From the cell containing the given text, extract its center point as (X, Y) coordinate. 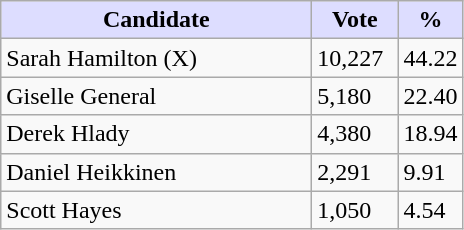
Candidate (156, 20)
9.91 (430, 172)
% (430, 20)
10,227 (355, 58)
1,050 (355, 210)
4.54 (430, 210)
2,291 (355, 172)
5,180 (355, 96)
Vote (355, 20)
Giselle General (156, 96)
44.22 (430, 58)
Scott Hayes (156, 210)
Sarah Hamilton (X) (156, 58)
Daniel Heikkinen (156, 172)
Derek Hlady (156, 134)
18.94 (430, 134)
4,380 (355, 134)
22.40 (430, 96)
